Pinpoint the cell where the given text exists, returning its [x, y] midpoint coordinate. 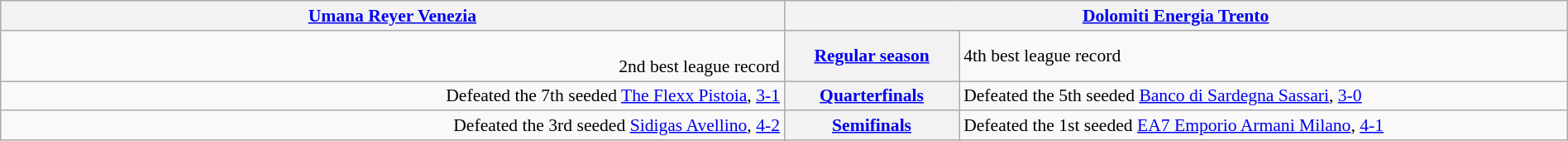
Defeated the 7th seeded The Flexx Pistoia, 3-1 [392, 96]
4th best league record [1264, 56]
Quarterfinals [872, 96]
Semifinals [872, 126]
2nd best league record [392, 56]
Defeated the 1st seeded EA7 Emporio Armani Milano, 4-1 [1264, 126]
Defeated the 3rd seeded Sidigas Avellino, 4-2 [392, 126]
Regular season [872, 56]
Defeated the 5th seeded Banco di Sardegna Sassari, 3-0 [1264, 96]
Umana Reyer Venezia [392, 16]
Dolomiti Energia Trento [1176, 16]
